Return the (X, Y) coordinate for the center point of the cell that contains the specified text.  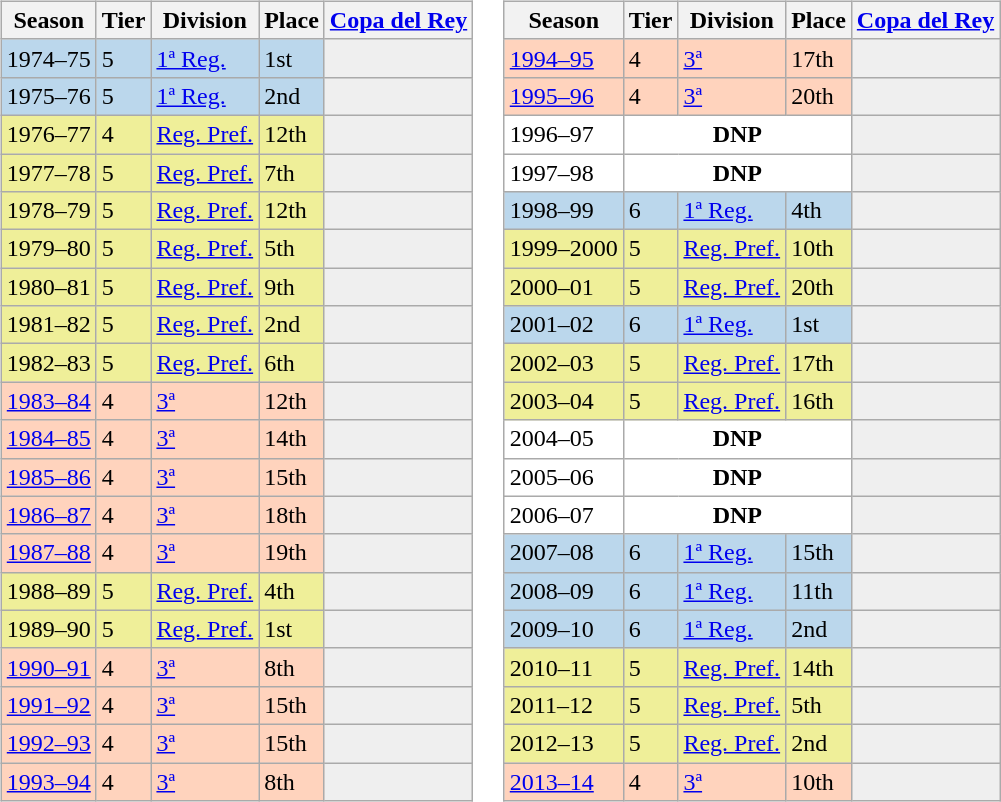
11th (819, 591)
19th (292, 553)
1990–91 (48, 667)
1980–81 (48, 287)
18th (292, 515)
2004–05 (564, 439)
2011–12 (564, 705)
1978–79 (48, 211)
1994–95 (564, 58)
2010–11 (564, 667)
1975–76 (48, 96)
1985–86 (48, 477)
7th (292, 173)
6th (292, 363)
1981–82 (48, 325)
1997–98 (564, 173)
2005–06 (564, 477)
1998–99 (564, 211)
2008–09 (564, 591)
1996–97 (564, 134)
1974–75 (48, 58)
1987–88 (48, 553)
1976–77 (48, 134)
1984–85 (48, 439)
1991–92 (48, 705)
1986–87 (48, 515)
2000–01 (564, 287)
1989–90 (48, 629)
2009–10 (564, 629)
1979–80 (48, 249)
1993–94 (48, 781)
1983–84 (48, 401)
1992–93 (48, 743)
1999–2000 (564, 249)
2007–08 (564, 553)
2003–04 (564, 401)
1982–83 (48, 363)
2013–14 (564, 781)
2012–13 (564, 743)
1988–89 (48, 591)
1977–78 (48, 173)
2006–07 (564, 515)
2001–02 (564, 325)
16th (819, 401)
2002–03 (564, 363)
9th (292, 287)
1995–96 (564, 96)
